Find where the given text appears and provide that cell's center as (X, Y) coordinate. 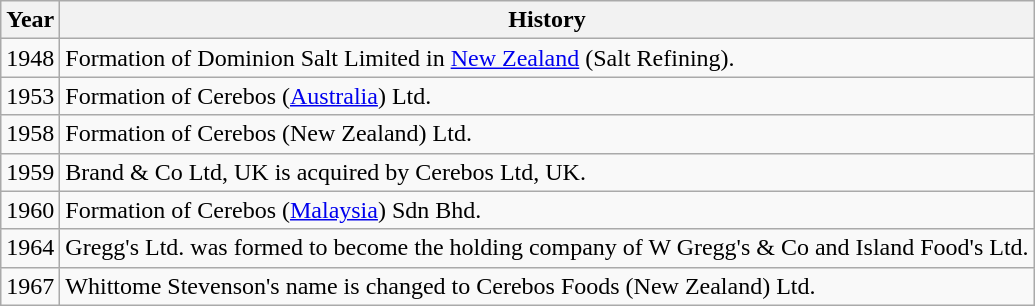
1960 (30, 210)
1967 (30, 286)
1959 (30, 172)
Gregg's Ltd. was formed to become the holding company of W Gregg's & Co and Island Food's Ltd. (547, 248)
Whittome Stevenson's name is changed to Cerebos Foods (New Zealand) Ltd. (547, 286)
Formation of Cerebos (Australia) Ltd. (547, 96)
1948 (30, 58)
Formation of Cerebos (New Zealand) Ltd. (547, 134)
Formation of Dominion Salt Limited in New Zealand (Salt Refining). (547, 58)
1958 (30, 134)
1964 (30, 248)
Formation of Cerebos (Malaysia) Sdn Bhd. (547, 210)
Year (30, 20)
1953 (30, 96)
Brand & Co Ltd, UK is acquired by Cerebos Ltd, UK. (547, 172)
History (547, 20)
